From the cell containing the given text, extract its center point as [X, Y] coordinate. 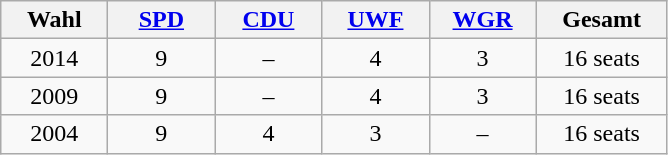
SPD [162, 20]
2004 [54, 134]
2009 [54, 96]
2014 [54, 58]
UWF [376, 20]
Wahl [54, 20]
CDU [268, 20]
Gesamt [602, 20]
WGR [482, 20]
